Detect which cell encompasses the target text, then output its [x, y] center coordinate. 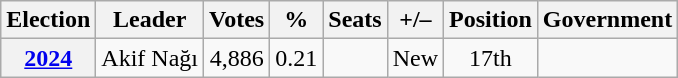
+/– [415, 20]
Leader [150, 20]
New [415, 58]
% [296, 20]
Votes [237, 20]
Government [607, 20]
Election [48, 20]
Akif Nağı [150, 58]
17th [491, 58]
Seats [355, 20]
Position [491, 20]
2024 [48, 58]
4,886 [237, 58]
0.21 [296, 58]
